Return [X, Y] of the center of cell containing provided text 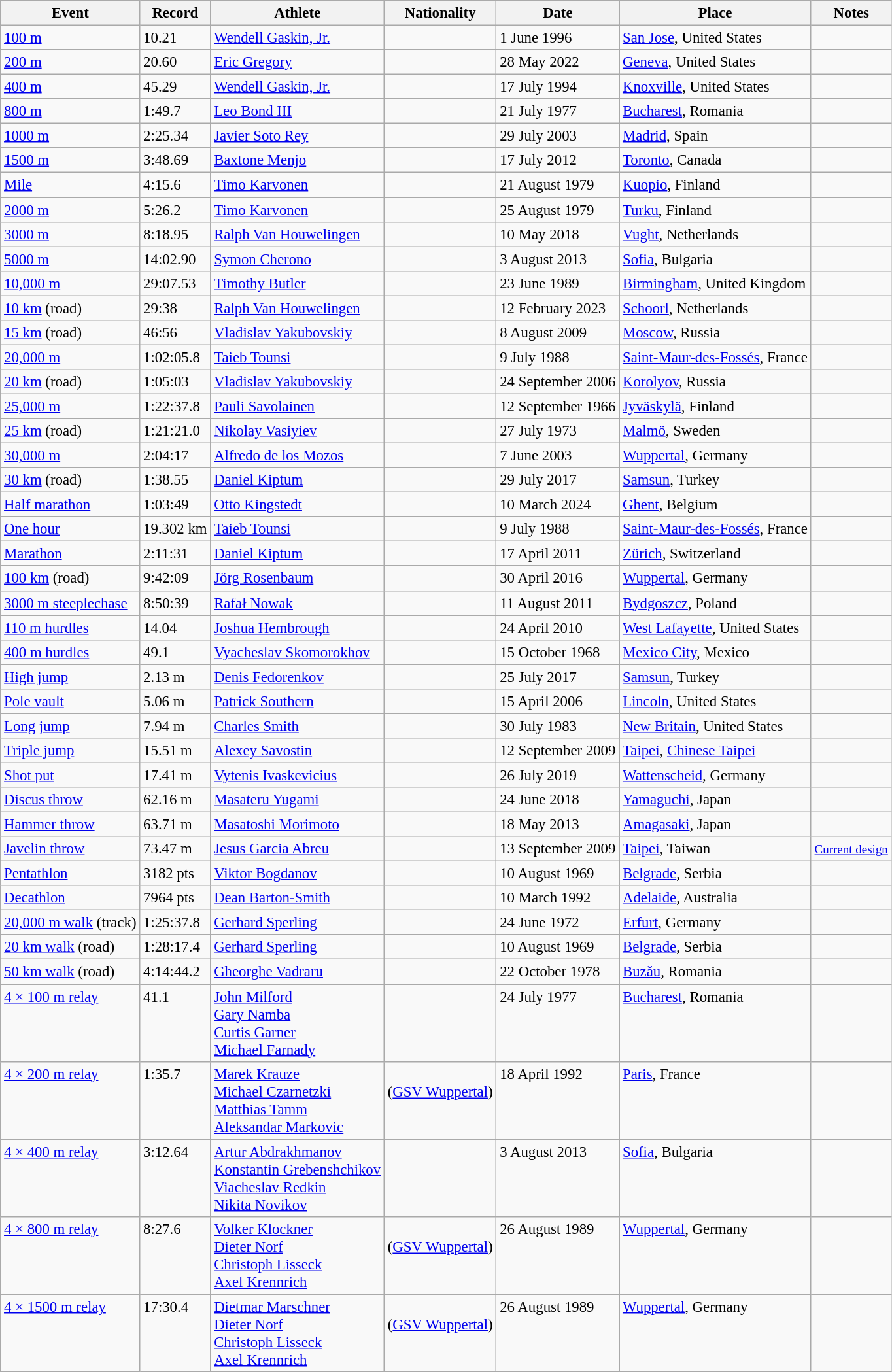
Place [715, 13]
Event [71, 13]
24 June 1972 [558, 923]
4 × 100 m relay [71, 1023]
Symon Cherono [298, 259]
Notes [851, 13]
Triple jump [71, 751]
Joshua Hembrough [298, 628]
12 September 2009 [558, 751]
Vught, Netherlands [715, 234]
8:18.95 [175, 234]
23 June 1989 [558, 283]
Ghent, Belgium [715, 505]
17:30.4 [175, 1333]
4 × 200 m relay [71, 1100]
400 m [71, 87]
1:28:17.4 [175, 948]
25 July 2017 [558, 677]
7964 pts [175, 898]
Pauli Savolainen [298, 406]
Taipei, Chinese Taipei [715, 751]
7.94 m [175, 726]
24 September 2006 [558, 382]
50 km walk (road) [71, 972]
27 July 1973 [558, 431]
5.06 m [175, 702]
200 m [71, 62]
Shot put [71, 775]
2:25.34 [175, 136]
5:26.2 [175, 210]
62.16 m [175, 800]
17 July 1994 [558, 87]
13 September 2009 [558, 849]
5000 m [71, 259]
30,000 m [71, 456]
Decathlon [71, 898]
West Lafayette, United States [715, 628]
Leo Bond III [298, 111]
Gheorghe Vadraru [298, 972]
Half marathon [71, 505]
1:21:21.0 [175, 431]
Masatoshi Morimoto [298, 825]
1:38.55 [175, 480]
8:50:39 [175, 603]
15.51 m [175, 751]
Pentathlon [71, 874]
Toronto, Canada [715, 160]
1:22:37.8 [175, 406]
15 April 2006 [558, 702]
1:02:05.8 [175, 357]
30 April 2016 [558, 579]
21 August 1979 [558, 185]
14.04 [175, 628]
Masateru Yugami [298, 800]
26 July 2019 [558, 775]
24 June 2018 [558, 800]
Jesus Garcia Abreu [298, 849]
22 October 1978 [558, 972]
15 km (road) [71, 333]
John MilfordGary NambaCurtis GarnerMichael Farnady [298, 1023]
63.71 m [175, 825]
4:14:44.2 [175, 972]
Javier Soto Rey [298, 136]
29:38 [175, 308]
Eric Gregory [298, 62]
Denis Fedorenkov [298, 677]
12 February 2023 [558, 308]
Volker KlocknerDieter NorfChristoph LisseckAxel Krennrich [298, 1256]
11 August 2011 [558, 603]
29 July 2003 [558, 136]
15 October 1968 [558, 652]
Lincoln, United States [715, 702]
One hour [71, 529]
17 April 2011 [558, 554]
Malmö, Sweden [715, 431]
Alfredo de los Mozos [298, 456]
8 August 2009 [558, 333]
Adelaide, Australia [715, 898]
2.13 m [175, 677]
100 km (road) [71, 579]
Pole vault [71, 702]
Athlete [298, 13]
Moscow, Russia [715, 333]
Korolyov, Russia [715, 382]
3000 m [71, 234]
1000 m [71, 136]
Knoxville, United States [715, 87]
Otto Kingstedt [298, 505]
2:11:31 [175, 554]
Kuopio, Finland [715, 185]
1500 m [71, 160]
Vyacheslav Skomorokhov [298, 652]
1:03:49 [175, 505]
18 April 1992 [558, 1100]
Mile [71, 185]
1:25:37.8 [175, 923]
46:56 [175, 333]
28 May 2022 [558, 62]
10,000 m [71, 283]
30 km (road) [71, 480]
24 April 2010 [558, 628]
Geneva, United States [715, 62]
Dietmar MarschnerDieter NorfChristoph LisseckAxel Krennrich [298, 1333]
20,000 m [71, 357]
1:05:03 [175, 382]
Erfurt, Germany [715, 923]
41.1 [175, 1023]
8:27.6 [175, 1256]
Dean Barton-Smith [298, 898]
21 July 1977 [558, 111]
1:35.7 [175, 1100]
Rafał Nowak [298, 603]
Marathon [71, 554]
Patrick Southern [298, 702]
10 km (road) [71, 308]
High jump [71, 677]
10 March 2024 [558, 505]
Charles Smith [298, 726]
17 July 2012 [558, 160]
Discus throw [71, 800]
Hammer throw [71, 825]
Mexico City, Mexico [715, 652]
19.302 km [175, 529]
25 August 1979 [558, 210]
Jyväskylä, Finland [715, 406]
Birmingham, United Kingdom [715, 283]
Viktor Bogdanov [298, 874]
20 km (road) [71, 382]
2000 m [71, 210]
Paris, France [715, 1100]
Nationality [439, 13]
10.21 [175, 38]
Javelin throw [71, 849]
San Jose, United States [715, 38]
Nikolay Vasiyiev [298, 431]
4 × 400 m relay [71, 1178]
Wattenscheid, Germany [715, 775]
Date [558, 13]
Vytenis Ivaskevicius [298, 775]
3182 pts [175, 874]
110 m hurdles [71, 628]
New Britain, United States [715, 726]
Baxtone Menjo [298, 160]
Yamaguchi, Japan [715, 800]
Madrid, Spain [715, 136]
49.1 [175, 652]
400 m hurdles [71, 652]
20.60 [175, 62]
29:07.53 [175, 283]
100 m [71, 38]
Zürich, Switzerland [715, 554]
29 July 2017 [558, 480]
45.29 [175, 87]
30 July 1983 [558, 726]
9:42:09 [175, 579]
7 June 2003 [558, 456]
800 m [71, 111]
Jörg Rosenbaum [298, 579]
17.41 m [175, 775]
12 September 1966 [558, 406]
3:12.64 [175, 1178]
20,000 m walk (track) [71, 923]
1:49.7 [175, 111]
2:04:17 [175, 456]
Long jump [71, 726]
Turku, Finland [715, 210]
73.47 m [175, 849]
20 km walk (road) [71, 948]
14:02.90 [175, 259]
Artur AbdrakhmanovKonstantin GrebenshchikovViacheslav RedkinNikita Novikov [298, 1178]
Alexey Savostin [298, 751]
Record [175, 13]
Amagasaki, Japan [715, 825]
10 May 2018 [558, 234]
10 March 1992 [558, 898]
Buzău, Romania [715, 972]
Timothy Butler [298, 283]
Marek KrauzeMichael CzarnetzkiMatthias TammAleksandar Markovic [298, 1100]
Bydgoszcz, Poland [715, 603]
Schoorl, Netherlands [715, 308]
18 May 2013 [558, 825]
4:15.6 [175, 185]
24 July 1977 [558, 1023]
3:48.69 [175, 160]
Taipei, Taiwan [715, 849]
25,000 m [71, 406]
4 × 800 m relay [71, 1256]
4 × 1500 m relay [71, 1333]
Current design [851, 849]
25 km (road) [71, 431]
1 June 1996 [558, 38]
3000 m steeplechase [71, 603]
